Return the [X, Y] coordinate for the center point of the cell that contains the specified text.  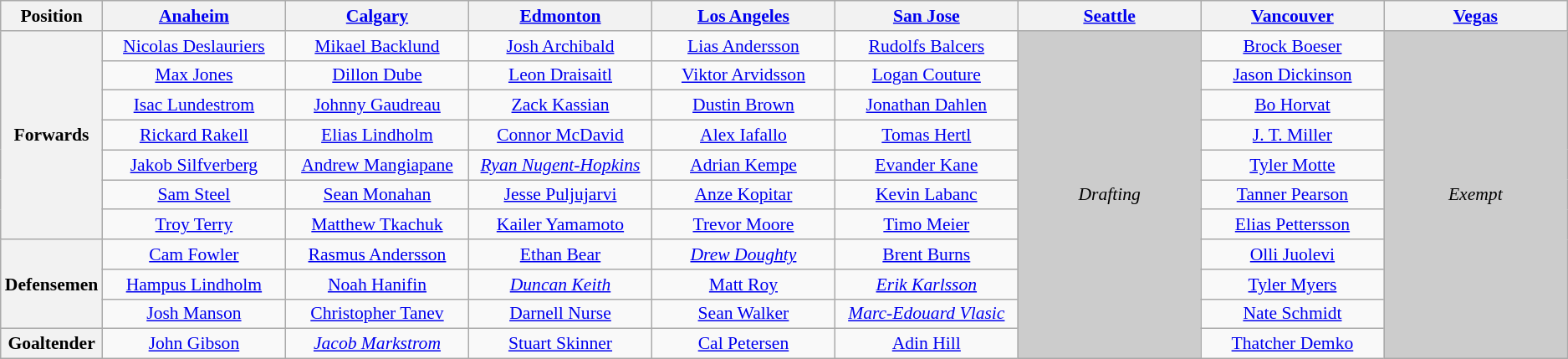
Drew Doughty [743, 254]
Ryan Nugent-Hopkins [560, 165]
Josh Manson [194, 314]
Ethan Bear [560, 254]
Cam Fowler [194, 254]
Goaltender [52, 344]
Noah Hanifin [376, 285]
Forwards [52, 136]
Johnny Gaudreau [376, 105]
Brent Burns [927, 254]
Rickard Rakell [194, 136]
Zack Kassian [560, 105]
Bo Horvat [1293, 105]
Viktor Arvidsson [743, 75]
Thatcher Demko [1293, 344]
Darnell Nurse [560, 314]
John Gibson [194, 344]
Duncan Keith [560, 285]
Defensemen [52, 285]
Drafting [1109, 195]
Sean Walker [743, 314]
Trevor Moore [743, 225]
Christopher Tanev [376, 314]
Alex Iafallo [743, 136]
Isac Lundestrom [194, 105]
Vancouver [1293, 16]
Tomas Hertl [927, 136]
Position [52, 16]
J. T. Miller [1293, 136]
Josh Archibald [560, 46]
Exempt [1475, 195]
Erik Karlsson [927, 285]
Calgary [376, 16]
Tanner Pearson [1293, 195]
Anze Kopitar [743, 195]
Kailer Yamamoto [560, 225]
Adin Hill [927, 344]
Seattle [1109, 16]
Matt Roy [743, 285]
Los Angeles [743, 16]
Tyler Myers [1293, 285]
San Jose [927, 16]
Anaheim [194, 16]
Mikael Backlund [376, 46]
Dillon Dube [376, 75]
Evander Kane [927, 165]
Sean Monahan [376, 195]
Elias Pettersson [1293, 225]
Kevin Labanc [927, 195]
Rudolfs Balcers [927, 46]
Lias Andersson [743, 46]
Leon Draisaitl [560, 75]
Logan Couture [927, 75]
Dustin Brown [743, 105]
Jacob Markstrom [376, 344]
Vegas [1475, 16]
Jonathan Dahlen [927, 105]
Rasmus Andersson [376, 254]
Stuart Skinner [560, 344]
Tyler Motte [1293, 165]
Max Jones [194, 75]
Olli Juolevi [1293, 254]
Adrian Kempe [743, 165]
Troy Terry [194, 225]
Nate Schmidt [1293, 314]
Cal Petersen [743, 344]
Jakob Silfverberg [194, 165]
Jesse Puljujarvi [560, 195]
Hampus Lindholm [194, 285]
Andrew Mangiapane [376, 165]
Timo Meier [927, 225]
Edmonton [560, 16]
Elias Lindholm [376, 136]
Matthew Tkachuk [376, 225]
Marc-Edouard Vlasic [927, 314]
Sam Steel [194, 195]
Brock Boeser [1293, 46]
Jason Dickinson [1293, 75]
Connor McDavid [560, 136]
Nicolas Deslauriers [194, 46]
